Output the [x, y] coordinate of the center of the cell containing the given text.  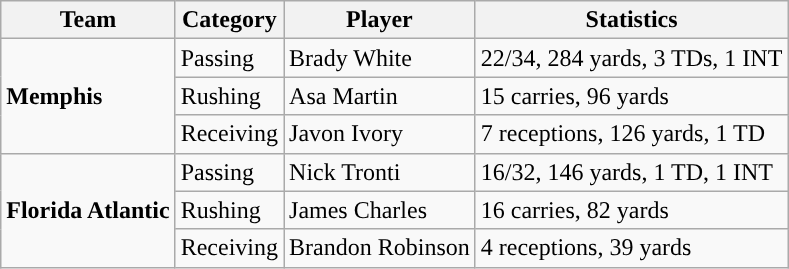
16/32, 146 yards, 1 TD, 1 INT [632, 172]
16 carries, 82 yards [632, 210]
4 receptions, 39 yards [632, 248]
22/34, 284 yards, 3 TDs, 1 INT [632, 58]
Javon Ivory [380, 134]
Memphis [88, 96]
Nick Tronti [380, 172]
Team [88, 20]
Brady White [380, 58]
Brandon Robinson [380, 248]
Florida Atlantic [88, 210]
Statistics [632, 20]
7 receptions, 126 yards, 1 TD [632, 134]
15 carries, 96 yards [632, 96]
James Charles [380, 210]
Asa Martin [380, 96]
Category [229, 20]
Player [380, 20]
